Scan for the cell matching the given text and deliver its (x, y) coordinate at center. 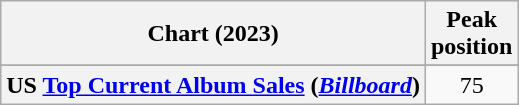
Peakposition (471, 34)
US Top Current Album Sales (Billboard) (214, 85)
Chart (2023) (214, 34)
75 (471, 85)
